Output the (X, Y) coordinate of the center of the cell containing the given text.  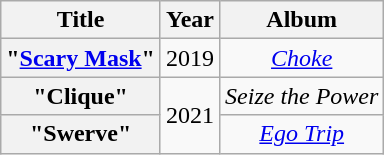
Seize the Power (302, 96)
Album (302, 20)
"Scary Mask" (81, 58)
Year (190, 20)
"Swerve" (81, 134)
2021 (190, 115)
"Clique" (81, 96)
Ego Trip (302, 134)
Title (81, 20)
Choke (302, 58)
2019 (190, 58)
